Search for the cell housing the specified text and yield its (x, y) center coordinate. 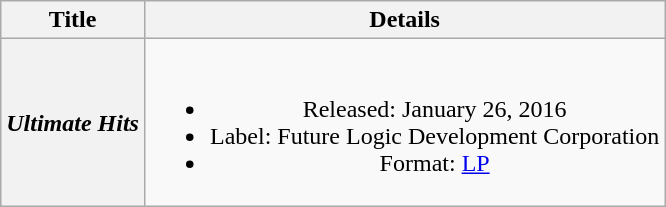
Ultimate Hits (73, 122)
Title (73, 20)
Details (404, 20)
Released: January 26, 2016Label: Future Logic Development CorporationFormat: LP (404, 122)
